Return the [X, Y] coordinate for the center point of the cell that contains the specified text.  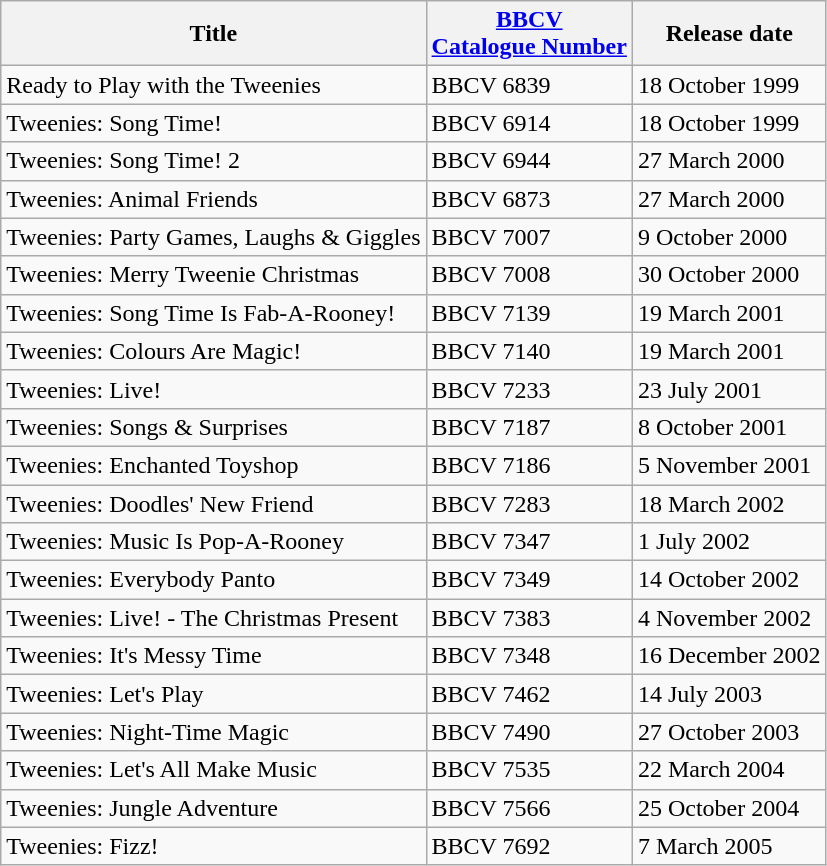
BBCV 7462 [529, 694]
BBCV 7008 [529, 275]
14 July 2003 [729, 694]
25 October 2004 [729, 808]
Tweenies: Party Games, Laughs & Giggles [214, 237]
BBCV 7233 [529, 389]
Tweenies: Jungle Adventure [214, 808]
BBCV 7186 [529, 465]
Release date [729, 34]
Title [214, 34]
5 November 2001 [729, 465]
BBCV 6839 [529, 85]
Tweenies: Colours Are Magic! [214, 351]
Tweenies: Songs & Surprises [214, 427]
BBCV 7139 [529, 313]
1 July 2002 [729, 542]
BBCV 7535 [529, 770]
4 November 2002 [729, 618]
22 March 2004 [729, 770]
Tweenies: Song Time! [214, 123]
Tweenies: Fizz! [214, 846]
BBCV 7692 [529, 846]
BBCV 7283 [529, 503]
BBCV 7349 [529, 580]
Tweenies: Song Time Is Fab-A-Rooney! [214, 313]
BBCV 7566 [529, 808]
16 December 2002 [729, 656]
Tweenies: Merry Tweenie Christmas [214, 275]
14 October 2002 [729, 580]
Tweenies: Music Is Pop-A-Rooney [214, 542]
BBCV 7490 [529, 732]
Tweenies: Everybody Panto [214, 580]
7 March 2005 [729, 846]
9 October 2000 [729, 237]
BBCV 6873 [529, 199]
Tweenies: Doodles' New Friend [214, 503]
18 March 2002 [729, 503]
BBCV 6914 [529, 123]
Tweenies: Let's Play [214, 694]
Tweenies: Live! [214, 389]
Tweenies: Let's All Make Music [214, 770]
23 July 2001 [729, 389]
Tweenies: Animal Friends [214, 199]
BBCV 6944 [529, 161]
BBCV 7347 [529, 542]
Tweenies: Night-Time Magic [214, 732]
8 October 2001 [729, 427]
27 October 2003 [729, 732]
Tweenies: Enchanted Toyshop [214, 465]
Ready to Play with the Tweenies [214, 85]
BBCVCatalogue Number [529, 34]
Tweenies: Song Time! 2 [214, 161]
Tweenies: It's Messy Time [214, 656]
BBCV 7187 [529, 427]
BBCV 7383 [529, 618]
30 October 2000 [729, 275]
BBCV 7007 [529, 237]
Tweenies: Live! - The Christmas Present [214, 618]
BBCV 7348 [529, 656]
BBCV 7140 [529, 351]
